Determine the [X, Y] coordinate at the center of the cell enclosing the given text.  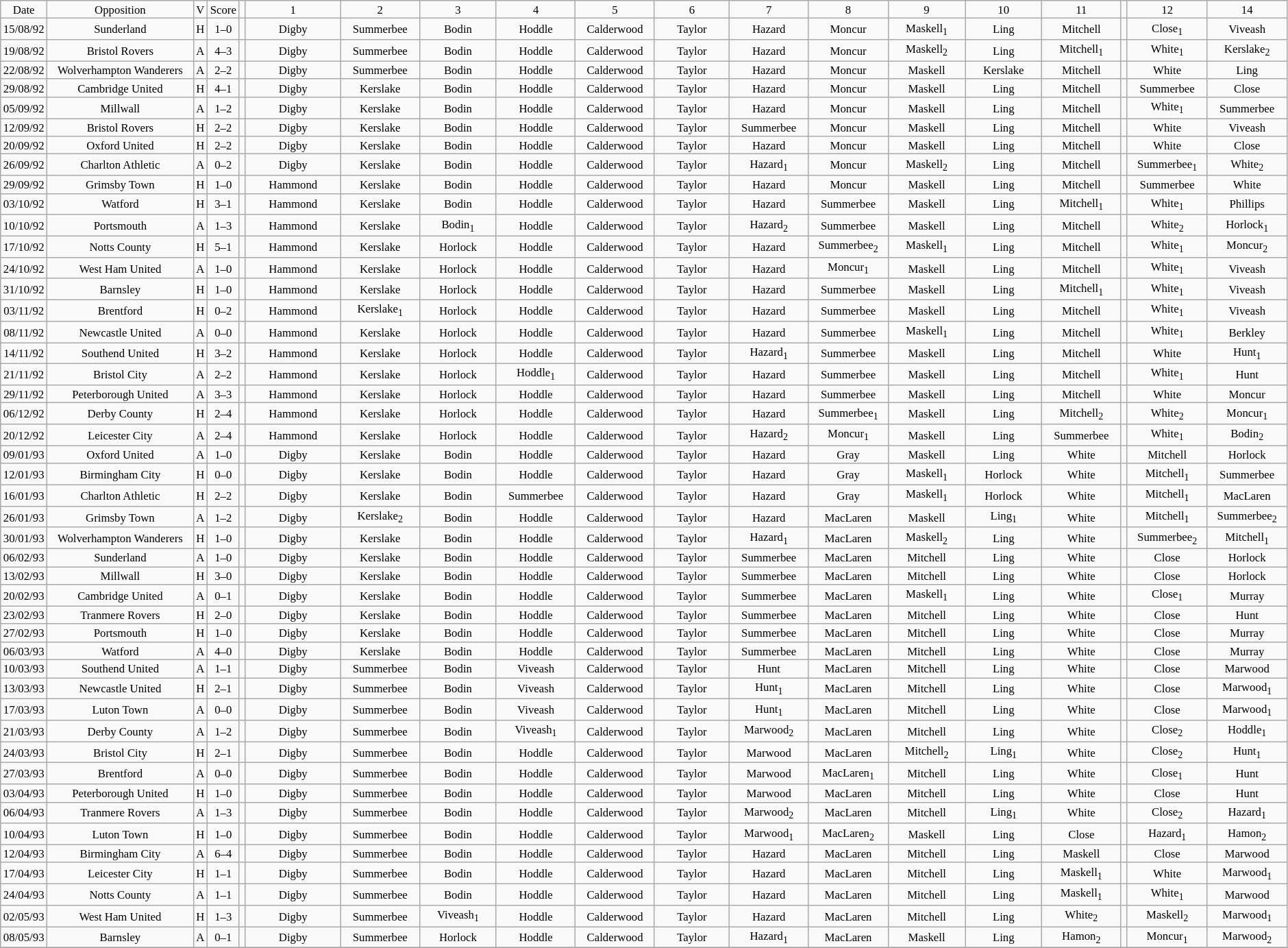
9 [926, 10]
4 [536, 10]
27/02/93 [24, 633]
5–1 [223, 247]
14/11/92 [24, 354]
10/10/92 [24, 225]
2 [380, 10]
23/02/93 [24, 615]
3–1 [223, 204]
20/09/92 [24, 145]
8 [848, 10]
24/04/93 [24, 895]
3–3 [223, 394]
03/11/92 [24, 311]
24/03/93 [24, 753]
02/05/93 [24, 916]
10/04/93 [24, 834]
1 [293, 10]
03/10/92 [24, 204]
5 [615, 10]
Moncur2 [1247, 247]
21/11/92 [24, 374]
Kerslake1 [380, 311]
06/04/93 [24, 813]
Opposition [121, 10]
Horlock1 [1247, 225]
Date [24, 10]
Score [223, 10]
7 [769, 10]
16/01/93 [24, 495]
Phillips [1247, 204]
17/03/93 [24, 710]
20/12/92 [24, 435]
12/04/93 [24, 853]
15/08/92 [24, 29]
05/09/92 [24, 108]
V [200, 10]
MacLaren1 [848, 773]
24/10/92 [24, 269]
19/08/92 [24, 51]
6–4 [223, 853]
6 [692, 10]
13/02/93 [24, 576]
27/03/93 [24, 773]
4–0 [223, 651]
4–1 [223, 88]
30/01/93 [24, 539]
10 [1004, 10]
10/03/93 [24, 669]
2–0 [223, 615]
MacLaren2 [848, 834]
14 [1247, 10]
4–3 [223, 51]
3–2 [223, 354]
3–0 [223, 576]
03/04/93 [24, 793]
21/03/93 [24, 731]
06/02/93 [24, 558]
3 [458, 10]
08/05/93 [24, 938]
12 [1167, 10]
06/03/93 [24, 651]
Bodin1 [458, 225]
29/11/92 [24, 394]
12/09/92 [24, 127]
08/11/92 [24, 332]
22/08/92 [24, 70]
13/03/93 [24, 688]
11 [1081, 10]
12/01/93 [24, 474]
09/01/93 [24, 454]
06/12/92 [24, 414]
17/04/93 [24, 873]
26/01/93 [24, 517]
Bodin2 [1247, 435]
29/09/92 [24, 184]
17/10/92 [24, 247]
20/02/93 [24, 595]
31/10/92 [24, 289]
Berkley [1247, 332]
26/09/92 [24, 165]
29/08/92 [24, 88]
